Identify which cell holds the provided text, then report its [X, Y] central coordinate. 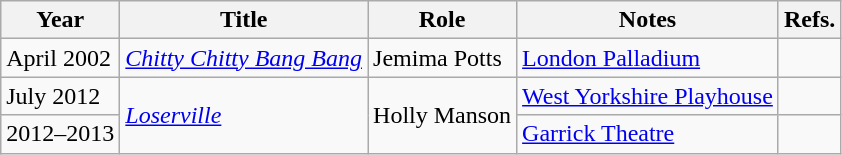
Notes [648, 20]
Loserville [244, 115]
Title [244, 20]
April 2002 [60, 58]
2012–2013 [60, 134]
London Palladium [648, 58]
Jemima Potts [442, 58]
Garrick Theatre [648, 134]
Refs. [809, 20]
Year [60, 20]
Holly Manson [442, 115]
West Yorkshire Playhouse [648, 96]
July 2012 [60, 96]
Chitty Chitty Bang Bang [244, 58]
Role [442, 20]
